Scan for the cell matching the given text and deliver its (x, y) coordinate at center. 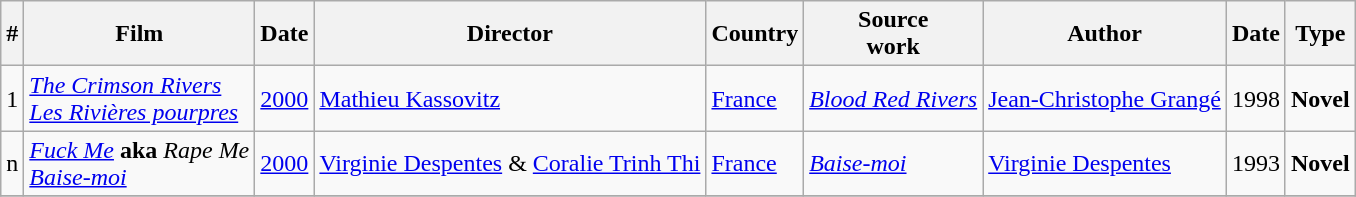
n (12, 164)
Author (1105, 34)
Fuck Me aka Rape MeBaise-moi (140, 164)
Virginie Despentes (1105, 164)
Type (1320, 34)
Baise-moi (894, 164)
1993 (1256, 164)
Film (140, 34)
Virginie Despentes & Coralie Trinh Thi (510, 164)
The Crimson RiversLes Rivières pourpres (140, 98)
1 (12, 98)
1998 (1256, 98)
Sourcework (894, 34)
# (12, 34)
Jean-Christophe Grangé (1105, 98)
Country (755, 34)
Director (510, 34)
Blood Red Rivers (894, 98)
Mathieu Kassovitz (510, 98)
